For the text-containing cell, return its midpoint in [X, Y] coordinate format. 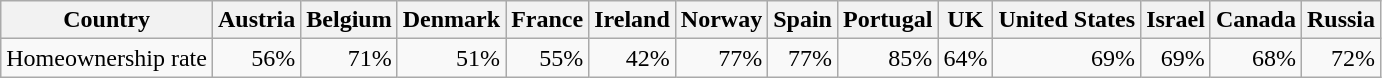
United States [1067, 20]
Canada [1256, 20]
Portugal [887, 20]
56% [256, 58]
Russia [1340, 20]
Belgium [349, 20]
64% [966, 58]
68% [1256, 58]
Homeownership rate [107, 58]
51% [451, 58]
Country [107, 20]
UK [966, 20]
Denmark [451, 20]
72% [1340, 58]
Spain [803, 20]
Austria [256, 20]
France [548, 20]
Ireland [632, 20]
Israel [1176, 20]
71% [349, 58]
Norway [721, 20]
55% [548, 58]
42% [632, 58]
85% [887, 58]
